Identify which cell holds the provided text, then report its [X, Y] central coordinate. 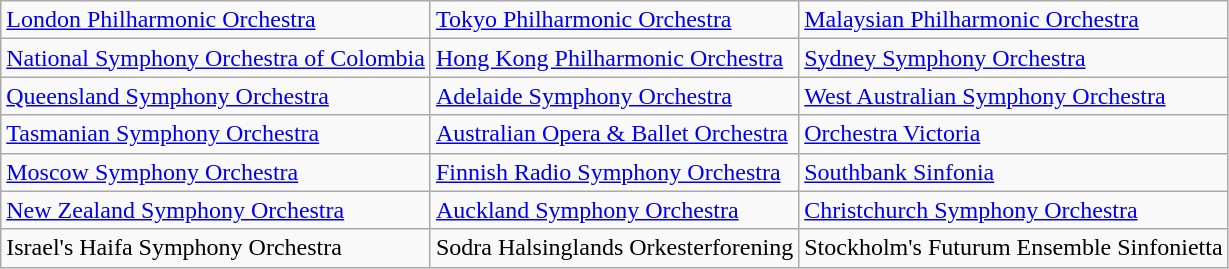
Auckland Symphony Orchestra [614, 210]
Queensland Symphony Orchestra [216, 96]
Sodra Halsinglands Orkesterforening [614, 248]
Israel's Haifa Symphony Orchestra [216, 248]
Australian Opera & Ballet Orchestra [614, 134]
Moscow Symphony Orchestra [216, 172]
London Philharmonic Orchestra [216, 20]
Tasmanian Symphony Orchestra [216, 134]
Finnish Radio Symphony Orchestra [614, 172]
Southbank Sinfonia [1014, 172]
Sydney Symphony Orchestra [1014, 58]
Malaysian Philharmonic Orchestra [1014, 20]
National Symphony Orchestra of Colombia [216, 58]
Christchurch Symphony Orchestra [1014, 210]
West Australian Symphony Orchestra [1014, 96]
Hong Kong Philharmonic Orchestra [614, 58]
Stockholm's Futurum Ensemble Sinfonietta [1014, 248]
Tokyo Philharmonic Orchestra [614, 20]
Orchestra Victoria [1014, 134]
New Zealand Symphony Orchestra [216, 210]
Adelaide Symphony Orchestra [614, 96]
